Return (X, Y) of the center of cell containing provided text 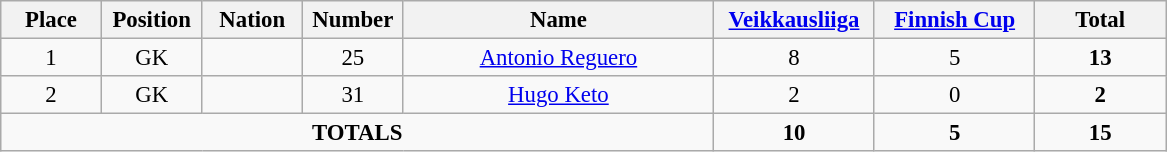
Hugo Keto (558, 95)
25 (354, 58)
Position (152, 20)
10 (794, 133)
0 (954, 95)
1 (52, 58)
Number (354, 20)
8 (794, 58)
TOTALS (358, 133)
Antonio Reguero (558, 58)
15 (1100, 133)
Name (558, 20)
31 (354, 95)
Place (52, 20)
Veikkausliiga (794, 20)
13 (1100, 58)
Total (1100, 20)
Nation (252, 20)
Finnish Cup (954, 20)
